Identify which cell holds the provided text, then report its (X, Y) central coordinate. 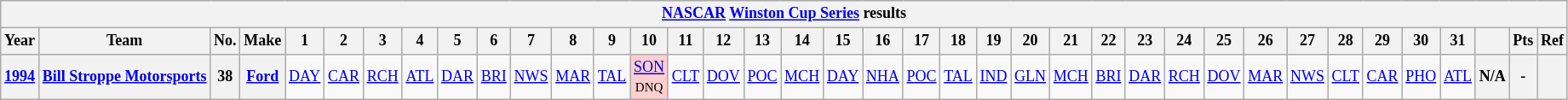
23 (1145, 41)
29 (1382, 41)
Team (124, 41)
22 (1109, 41)
27 (1308, 41)
20 (1031, 41)
26 (1266, 41)
30 (1421, 41)
Ref (1553, 41)
9 (612, 41)
16 (882, 41)
N/A (1492, 77)
NHA (882, 77)
6 (494, 41)
31 (1458, 41)
10 (649, 41)
19 (993, 41)
24 (1185, 41)
11 (685, 41)
PHO (1421, 77)
18 (958, 41)
NASCAR Winston Cup Series results (784, 14)
7 (531, 41)
13 (762, 41)
2 (344, 41)
Make (262, 41)
IND (993, 77)
14 (802, 41)
28 (1346, 41)
- (1523, 77)
1 (305, 41)
21 (1071, 41)
17 (922, 41)
25 (1224, 41)
4 (420, 41)
12 (723, 41)
38 (225, 77)
15 (842, 41)
Year (20, 41)
Ford (262, 77)
No. (225, 41)
Pts (1523, 41)
SONDNQ (649, 77)
GLN (1031, 77)
3 (382, 41)
1994 (20, 77)
5 (458, 41)
8 (573, 41)
Bill Stroppe Motorsports (124, 77)
